From the cell containing the given text, extract its center point as [x, y] coordinate. 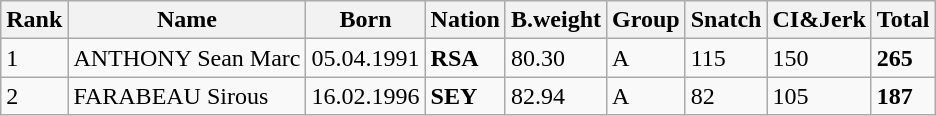
ANTHONY Sean Marc [187, 58]
82.94 [556, 96]
Total [903, 20]
82 [726, 96]
Group [646, 20]
Nation [465, 20]
Rank [34, 20]
16.02.1996 [366, 96]
Name [187, 20]
SEY [465, 96]
FARABEAU Sirous [187, 96]
105 [819, 96]
150 [819, 58]
Snatch [726, 20]
1 [34, 58]
80.30 [556, 58]
RSA [465, 58]
2 [34, 96]
265 [903, 58]
115 [726, 58]
CI&Jerk [819, 20]
Born [366, 20]
05.04.1991 [366, 58]
B.weight [556, 20]
187 [903, 96]
